Output the (X, Y) coordinate of the center of the cell containing the given text.  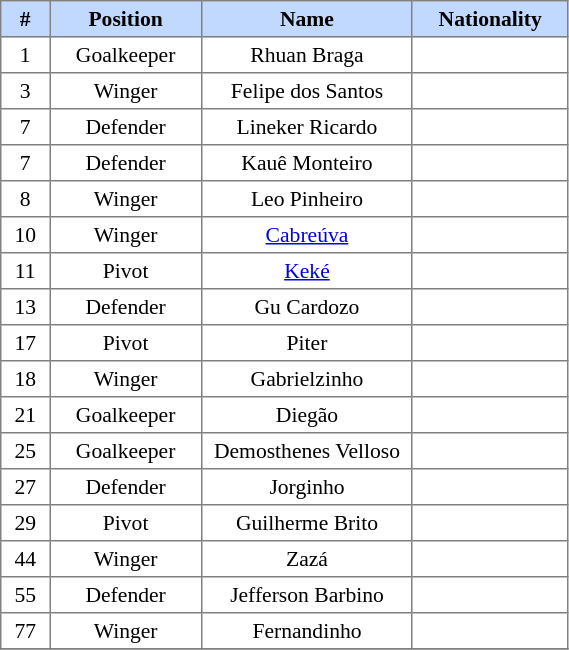
11 (26, 271)
Guilherme Brito (308, 523)
Zazá (308, 559)
Diegão (308, 415)
Fernandinho (308, 631)
Demosthenes Velloso (308, 451)
Gu Cardozo (308, 307)
18 (26, 379)
Felipe dos Santos (308, 91)
8 (26, 199)
77 (26, 631)
27 (26, 487)
Rhuan Braga (308, 55)
13 (26, 307)
Jorginho (308, 487)
3 (26, 91)
Position (126, 19)
10 (26, 235)
25 (26, 451)
29 (26, 523)
Name (308, 19)
44 (26, 559)
Leo Pinheiro (308, 199)
Lineker Ricardo (308, 127)
Nationality (490, 19)
Keké (308, 271)
21 (26, 415)
Piter (308, 343)
Kauê Monteiro (308, 163)
17 (26, 343)
1 (26, 55)
55 (26, 595)
Cabreúva (308, 235)
Jefferson Barbino (308, 595)
Gabrielzinho (308, 379)
# (26, 19)
